Provide the (x, y) coordinate of the cell's center where the given text is located.  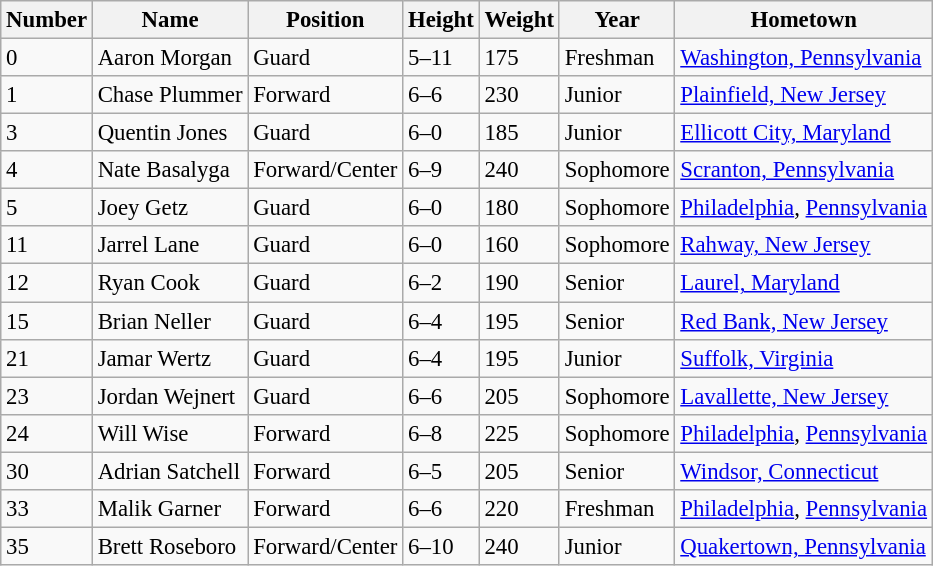
Jamar Wertz (170, 358)
5–11 (441, 58)
Quentin Jones (170, 133)
12 (47, 283)
Adrian Satchell (170, 471)
6–8 (441, 433)
Red Bank, New Jersey (804, 321)
Jarrel Lane (170, 245)
180 (519, 208)
35 (47, 546)
225 (519, 433)
Brian Neller (170, 321)
Will Wise (170, 433)
Nate Basalyga (170, 170)
Ryan Cook (170, 283)
Aaron Morgan (170, 58)
5 (47, 208)
Suffolk, Virginia (804, 358)
Malik Garner (170, 509)
Windsor, Connecticut (804, 471)
21 (47, 358)
15 (47, 321)
0 (47, 58)
Jordan Wejnert (170, 396)
Hometown (804, 20)
220 (519, 509)
Joey Getz (170, 208)
3 (47, 133)
Ellicott City, Maryland (804, 133)
230 (519, 95)
Height (441, 20)
Name (170, 20)
185 (519, 133)
Plainfield, New Jersey (804, 95)
190 (519, 283)
Scranton, Pennsylvania (804, 170)
Quakertown, Pennsylvania (804, 546)
175 (519, 58)
30 (47, 471)
6–2 (441, 283)
Rahway, New Jersey (804, 245)
11 (47, 245)
160 (519, 245)
Lavallette, New Jersey (804, 396)
Laurel, Maryland (804, 283)
1 (47, 95)
33 (47, 509)
6–5 (441, 471)
6–10 (441, 546)
6–9 (441, 170)
Year (617, 20)
Brett Roseboro (170, 546)
23 (47, 396)
24 (47, 433)
Chase Plummer (170, 95)
Number (47, 20)
Weight (519, 20)
4 (47, 170)
Position (326, 20)
Washington, Pennsylvania (804, 58)
